Locate the cell with the specified text and output its [X, Y] center coordinate. 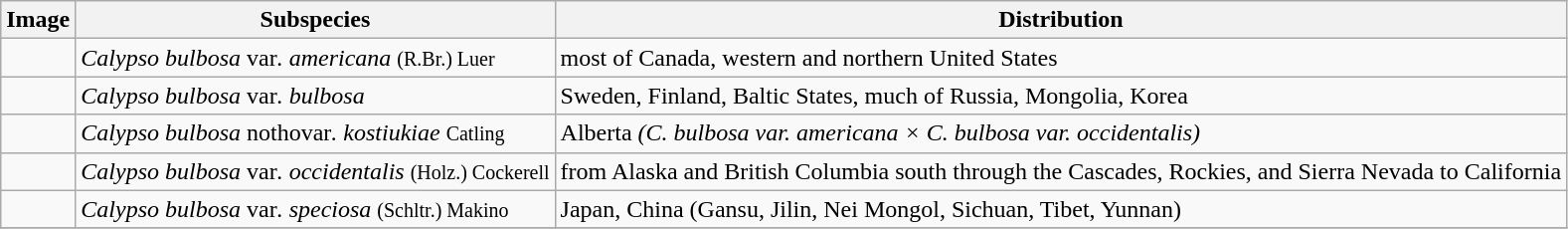
Calypso bulbosa var. americana (R.Br.) Luer [315, 58]
Subspecies [315, 20]
Distribution [1061, 20]
Image [38, 20]
from Alaska and British Columbia south through the Cascades, Rockies, and Sierra Nevada to California [1061, 171]
Calypso bulbosa var. speciosa (Schltr.) Makino [315, 209]
Japan, China (Gansu, Jilin, Nei Mongol, Sichuan, Tibet, Yunnan) [1061, 209]
Calypso bulbosa var. occidentalis (Holz.) Cockerell [315, 171]
Alberta (C. bulbosa var. americana × C. bulbosa var. occidentalis) [1061, 133]
Calypso bulbosa var. bulbosa [315, 96]
Sweden, Finland, Baltic States, much of Russia, Mongolia, Korea [1061, 96]
most of Canada, western and northern United States [1061, 58]
Calypso bulbosa nothovar. kostiukiae Catling [315, 133]
